Output the (X, Y) coordinate of the center of the cell containing the given text.  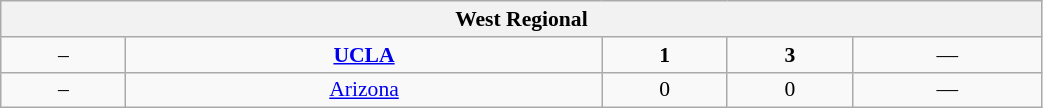
3 (790, 55)
West Regional (522, 19)
UCLA (364, 55)
Arizona (364, 90)
1 (664, 55)
